Extract the (X, Y) coordinate from the center of the cell holding the provided text.  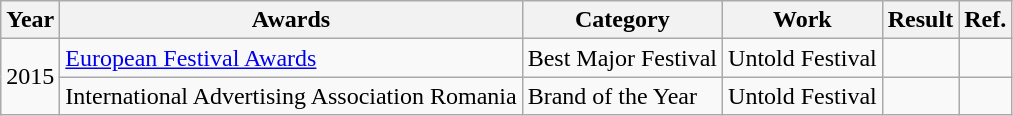
Result (920, 20)
Brand of the Year (622, 96)
Ref. (986, 20)
Work (803, 20)
Category (622, 20)
Awards (291, 20)
European Festival Awards (291, 58)
International Advertising Association Romania (291, 96)
Year (30, 20)
Best Major Festival (622, 58)
2015 (30, 77)
